Capture the cell that displays the provided text and extract its [x, y] central coordinate. 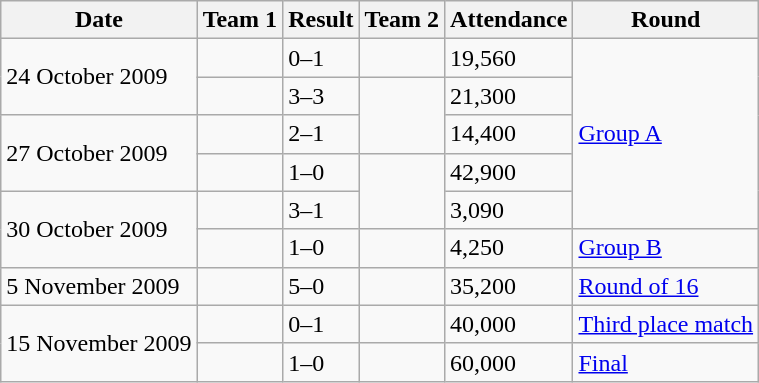
4,250 [509, 248]
21,300 [509, 96]
3,090 [509, 210]
30 October 2009 [99, 229]
3–1 [321, 210]
Final [666, 362]
Third place match [666, 324]
5–0 [321, 286]
Team 1 [240, 20]
2–1 [321, 134]
60,000 [509, 362]
40,000 [509, 324]
3–3 [321, 96]
Round of 16 [666, 286]
Attendance [509, 20]
5 November 2009 [99, 286]
Group B [666, 248]
42,900 [509, 172]
27 October 2009 [99, 153]
Date [99, 20]
Group A [666, 134]
Team 2 [402, 20]
14,400 [509, 134]
Round [666, 20]
19,560 [509, 58]
15 November 2009 [99, 343]
Result [321, 20]
24 October 2009 [99, 77]
35,200 [509, 286]
